Provide the [X, Y] coordinate of the cell's center where the given text is located.  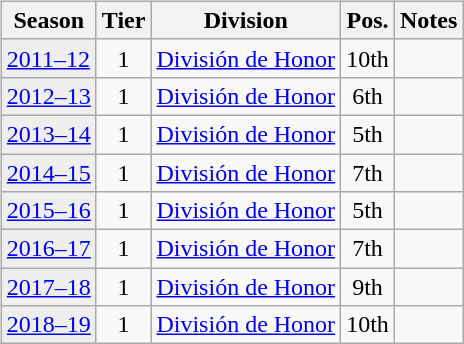
2016–17 [48, 249]
Notes [428, 20]
2012–13 [48, 96]
6th [368, 96]
Pos. [368, 20]
2013–14 [48, 134]
2011–12 [48, 58]
2015–16 [48, 211]
2017–18 [48, 287]
Tier [124, 20]
2014–15 [48, 173]
2018–19 [48, 325]
Season [48, 20]
Division [246, 20]
9th [368, 287]
